Identify which cell holds the provided text, then report its [x, y] central coordinate. 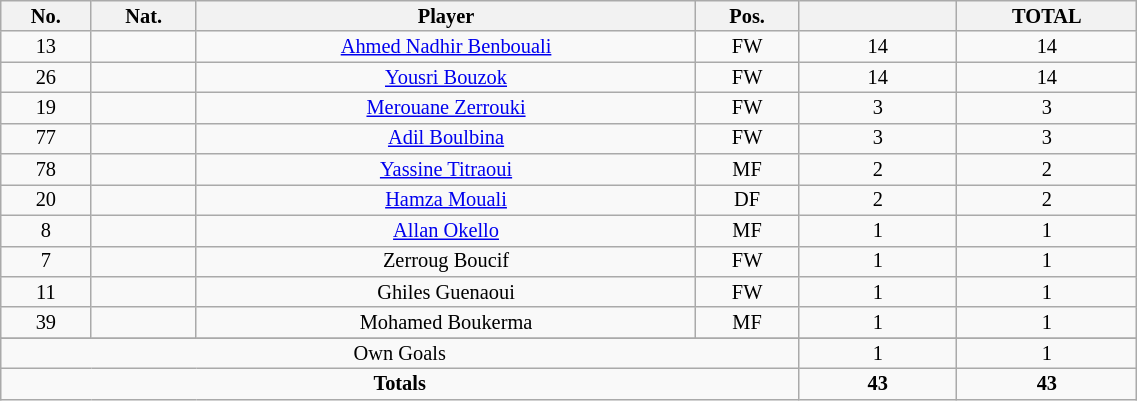
Ghiles Guenaoui [446, 292]
Pos. [748, 16]
Allan Okello [446, 230]
DF [748, 200]
Yassine Titraoui [446, 170]
77 [46, 138]
Yousri Bouzok [446, 78]
26 [46, 78]
TOTAL [1047, 16]
Totals [400, 384]
Ahmed Nadhir Benbouali [446, 46]
Own Goals [400, 354]
Mohamed Boukerma [446, 322]
Merouane Zerrouki [446, 108]
No. [46, 16]
11 [46, 292]
Zerroug Boucif [446, 262]
13 [46, 46]
7 [46, 262]
Nat. [144, 16]
20 [46, 200]
Hamza Mouali [446, 200]
19 [46, 108]
39 [46, 322]
8 [46, 230]
Player [446, 16]
Adil Boulbina [446, 138]
78 [46, 170]
